Capture the cell that displays the provided text and extract its (x, y) central coordinate. 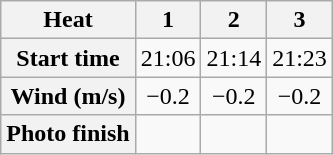
Start time (68, 58)
Photo finish (68, 134)
2 (234, 20)
1 (168, 20)
Heat (68, 20)
21:06 (168, 58)
21:14 (234, 58)
3 (300, 20)
Wind (m/s) (68, 96)
21:23 (300, 58)
